Output the (x, y) coordinate of the center of the cell containing the given text.  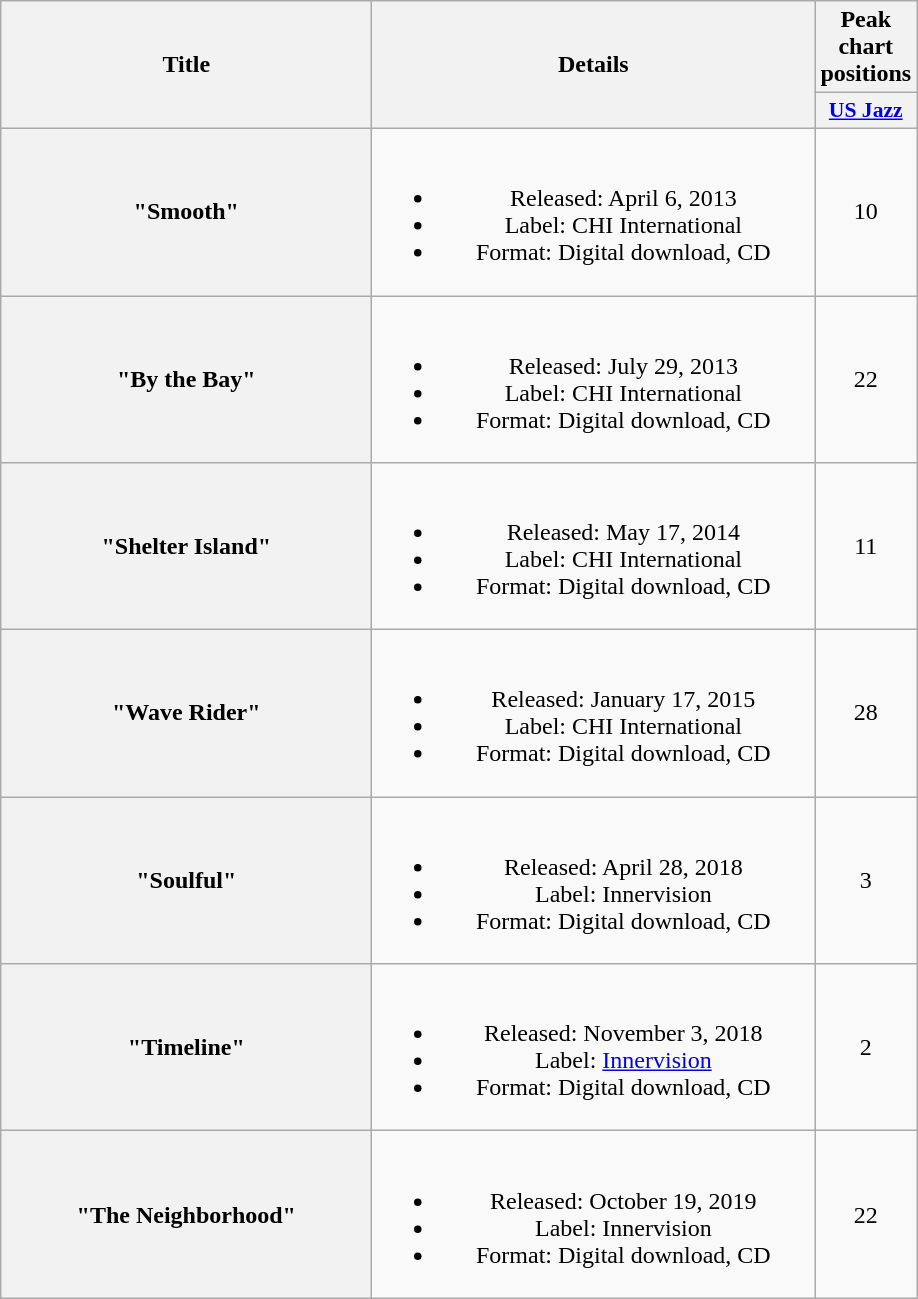
28 (866, 714)
Released: April 28, 2018Label: InnervisionFormat: Digital download, CD (594, 880)
2 (866, 1048)
"Wave Rider" (186, 714)
Title (186, 65)
"The Neighborhood" (186, 1214)
"Timeline" (186, 1048)
"Soulful" (186, 880)
Details (594, 65)
"Smooth" (186, 212)
3 (866, 880)
Released: January 17, 2015Label: CHI InternationalFormat: Digital download, CD (594, 714)
US Jazz (866, 111)
Released: October 19, 2019Label: InnervisionFormat: Digital download, CD (594, 1214)
Peak chart positions (866, 47)
10 (866, 212)
"Shelter Island" (186, 546)
Released: July 29, 2013Label: CHI InternationalFormat: Digital download, CD (594, 380)
Released: November 3, 2018Label: InnervisionFormat: Digital download, CD (594, 1048)
11 (866, 546)
Released: May 17, 2014Label: CHI InternationalFormat: Digital download, CD (594, 546)
Released: April 6, 2013Label: CHI InternationalFormat: Digital download, CD (594, 212)
"By the Bay" (186, 380)
